For the text-containing cell, return its midpoint in [x, y] coordinate format. 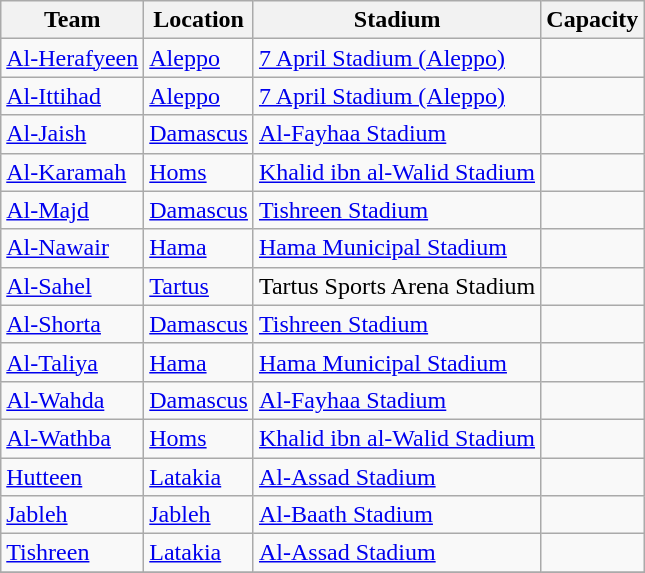
Al-Wathba [72, 438]
Team [72, 20]
Tartus [199, 286]
Stadium [396, 20]
Al-Ittihad [72, 96]
Al-Majd [72, 210]
Al-Taliya [72, 362]
Location [199, 20]
Al-Herafyeen [72, 58]
Al-Baath Stadium [396, 515]
Al-Sahel [72, 286]
Capacity [592, 20]
Al-Shorta [72, 324]
Al-Jaish [72, 134]
Tartus Sports Arena Stadium [396, 286]
Al-Karamah [72, 172]
Al-Nawair [72, 248]
Tishreen [72, 553]
Al-Wahda [72, 400]
Hutteen [72, 477]
